Capture the cell that displays the provided text and extract its [x, y] central coordinate. 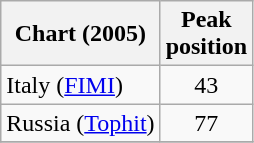
77 [206, 123]
Italy (FIMI) [80, 85]
43 [206, 85]
Russia (Tophit) [80, 123]
Chart (2005) [80, 34]
Peakposition [206, 34]
